Search for the cell housing the specified text and yield its (x, y) center coordinate. 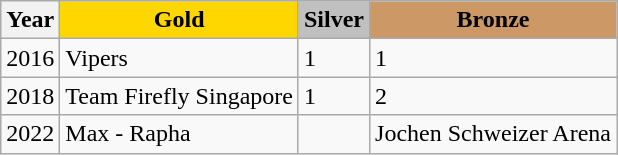
Max - Rapha (180, 134)
Year (30, 20)
Bronze (494, 20)
2016 (30, 58)
Jochen Schweizer Arena (494, 134)
Gold (180, 20)
2 (494, 96)
2022 (30, 134)
Vipers (180, 58)
Silver (334, 20)
2018 (30, 96)
Team Firefly Singapore (180, 96)
